Return the (X, Y) coordinate for the center point of the cell that contains the specified text.  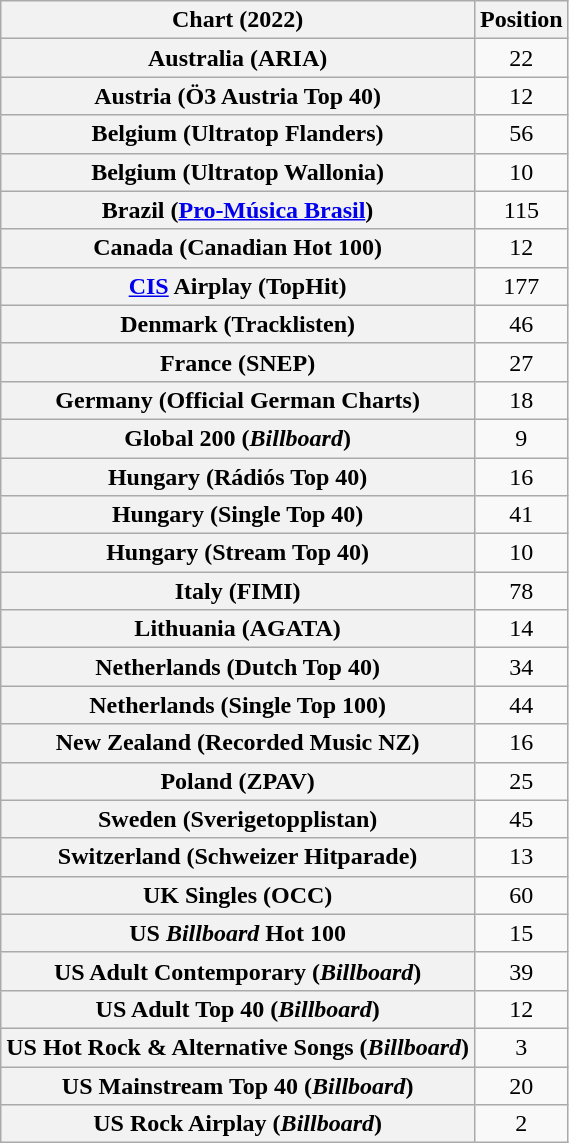
Poland (ZPAV) (238, 781)
Chart (2022) (238, 20)
34 (521, 667)
Canada (Canadian Hot 100) (238, 248)
Switzerland (Schweizer Hitparade) (238, 857)
Lithuania (AGATA) (238, 629)
US Adult Contemporary (Billboard) (238, 971)
2 (521, 1124)
Position (521, 20)
Belgium (Ultratop Flanders) (238, 134)
Denmark (Tracklisten) (238, 324)
60 (521, 895)
Hungary (Stream Top 40) (238, 553)
22 (521, 58)
Sweden (Sverigetopplistan) (238, 819)
Global 200 (Billboard) (238, 438)
Italy (FIMI) (238, 591)
3 (521, 1047)
56 (521, 134)
Hungary (Rádiós Top 40) (238, 477)
78 (521, 591)
Australia (ARIA) (238, 58)
18 (521, 400)
41 (521, 515)
US Adult Top 40 (Billboard) (238, 1009)
UK Singles (OCC) (238, 895)
39 (521, 971)
45 (521, 819)
US Mainstream Top 40 (Billboard) (238, 1085)
New Zealand (Recorded Music NZ) (238, 743)
27 (521, 362)
Germany (Official German Charts) (238, 400)
44 (521, 705)
14 (521, 629)
177 (521, 286)
46 (521, 324)
15 (521, 933)
20 (521, 1085)
25 (521, 781)
France (SNEP) (238, 362)
Netherlands (Dutch Top 40) (238, 667)
US Billboard Hot 100 (238, 933)
Netherlands (Single Top 100) (238, 705)
115 (521, 210)
Hungary (Single Top 40) (238, 515)
Austria (Ö3 Austria Top 40) (238, 96)
9 (521, 438)
US Rock Airplay (Billboard) (238, 1124)
US Hot Rock & Alternative Songs (Billboard) (238, 1047)
Brazil (Pro-Música Brasil) (238, 210)
CIS Airplay (TopHit) (238, 286)
13 (521, 857)
Belgium (Ultratop Wallonia) (238, 172)
